Return (X, Y) of the center of cell containing provided text 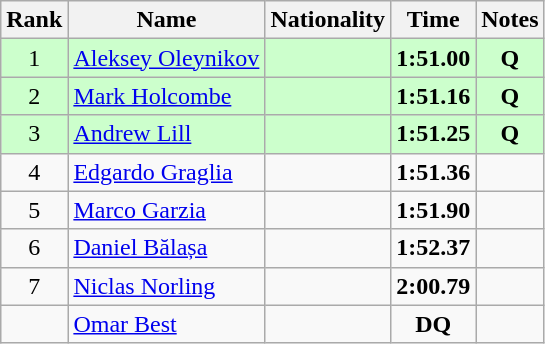
Rank (34, 20)
Time (434, 20)
Mark Holcombe (166, 96)
4 (34, 172)
1:51.25 (434, 134)
Nationality (328, 20)
Daniel Bălașa (166, 248)
Marco Garzia (166, 210)
Edgardo Graglia (166, 172)
7 (34, 286)
1:51.36 (434, 172)
1:51.00 (434, 58)
1:52.37 (434, 248)
3 (34, 134)
1:51.16 (434, 96)
Aleksey Oleynikov (166, 58)
DQ (434, 324)
Notes (510, 20)
6 (34, 248)
Andrew Lill (166, 134)
2 (34, 96)
Name (166, 20)
1:51.90 (434, 210)
Niclas Norling (166, 286)
Omar Best (166, 324)
2:00.79 (434, 286)
5 (34, 210)
1 (34, 58)
